Search for the cell housing the specified text and yield its [x, y] center coordinate. 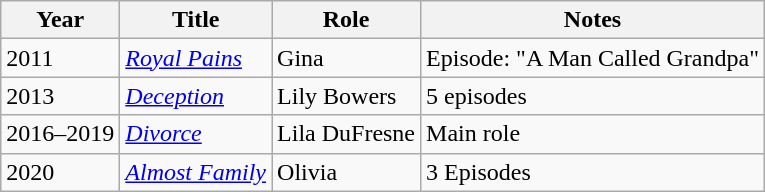
2020 [60, 172]
2016–2019 [60, 134]
2011 [60, 58]
Deception [196, 96]
Gina [346, 58]
Lily Bowers [346, 96]
Title [196, 20]
Year [60, 20]
Almost Family [196, 172]
Notes [593, 20]
5 episodes [593, 96]
Main role [593, 134]
Role [346, 20]
Divorce [196, 134]
Olivia [346, 172]
3 Episodes [593, 172]
2013 [60, 96]
Royal Pains [196, 58]
Lila DuFresne [346, 134]
Episode: "A Man Called Grandpa" [593, 58]
